Scan for the cell matching the given text and deliver its [X, Y] coordinate at center. 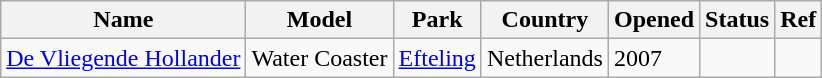
Country [544, 20]
De Vliegende Hollander [124, 58]
Park [437, 20]
Name [124, 20]
Model [320, 20]
2007 [654, 58]
Status [738, 20]
Netherlands [544, 58]
Ref [798, 20]
Water Coaster [320, 58]
Efteling [437, 58]
Opened [654, 20]
